From the cell containing the given text, extract its center point as [X, Y] coordinate. 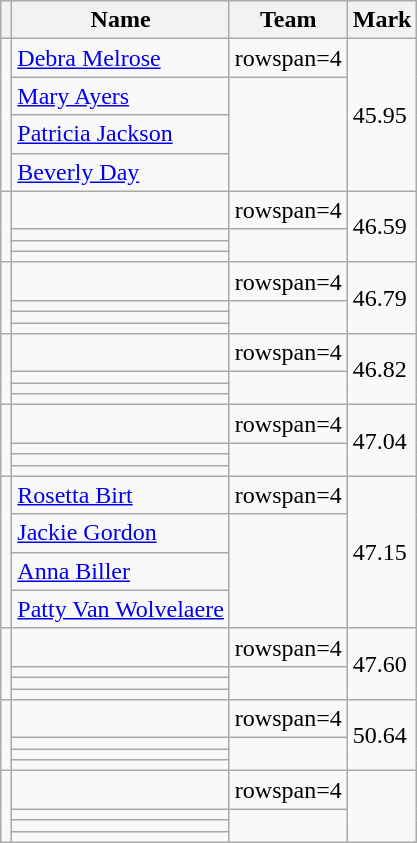
Mary Ayers [121, 96]
Team [288, 20]
46.82 [382, 370]
46.79 [382, 298]
Mark [382, 20]
45.95 [382, 115]
47.60 [382, 664]
46.59 [382, 226]
Patricia Jackson [121, 134]
Jackie Gordon [121, 533]
50.64 [382, 736]
Debra Melrose [121, 58]
Beverly Day [121, 172]
Name [121, 20]
Rosetta Birt [121, 495]
Anna Biller [121, 571]
47.15 [382, 552]
47.04 [382, 440]
Patty Van Wolvelaere [121, 609]
